Determine the (X, Y) coordinate at the center of the cell enclosing the given text.  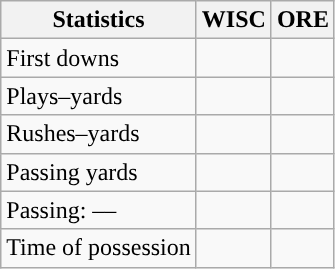
ORE (302, 20)
Rushes–yards (99, 134)
First downs (99, 58)
Statistics (99, 20)
Passing: –– (99, 210)
Passing yards (99, 172)
Time of possession (99, 248)
WISC (234, 20)
Plays–yards (99, 96)
